Identify which cell holds the provided text, then report its [x, y] central coordinate. 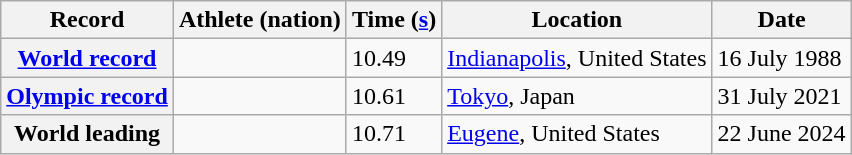
31 July 2021 [782, 96]
World record [88, 58]
World leading [88, 134]
10.71 [394, 134]
Record [88, 20]
Date [782, 20]
10.49 [394, 58]
Location [577, 20]
Indianapolis, United States [577, 58]
Eugene, United States [577, 134]
Tokyo, Japan [577, 96]
Athlete (nation) [260, 20]
Olympic record [88, 96]
22 June 2024 [782, 134]
Time (s) [394, 20]
10.61 [394, 96]
16 July 1988 [782, 58]
